Detect which cell encompasses the target text, then output its (X, Y) center coordinate. 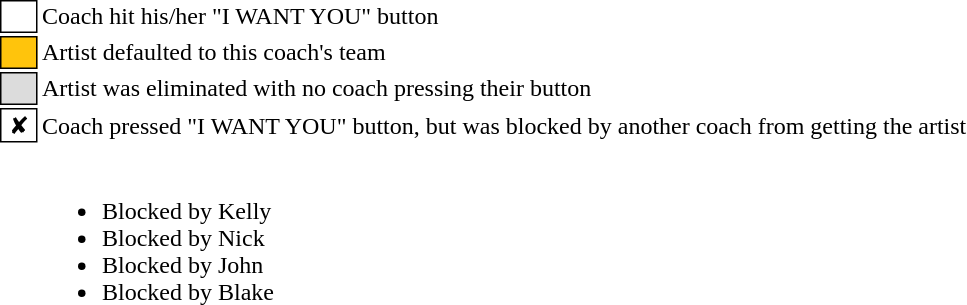
Coach pressed "I WANT YOU" button, but was blocked by another coach from getting the artist (504, 125)
Coach hit his/her "I WANT YOU" button (504, 16)
✘ (19, 125)
Artist defaulted to this coach's team (504, 52)
Artist was eliminated with no coach pressing their button (504, 88)
